Identify which cell holds the provided text, then report its [x, y] central coordinate. 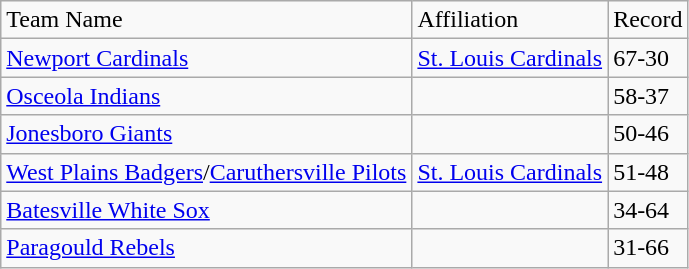
West Plains Badgers/Caruthersville Pilots [206, 172]
Newport Cardinals [206, 58]
Affiliation [510, 20]
Jonesboro Giants [206, 134]
Paragould Rebels [206, 248]
Batesville White Sox [206, 210]
34-64 [648, 210]
58-37 [648, 96]
31-66 [648, 248]
67-30 [648, 58]
51-48 [648, 172]
Team Name [206, 20]
Record [648, 20]
50-46 [648, 134]
Osceola Indians [206, 96]
